Output the (x, y) coordinate of the center of the cell containing the given text.  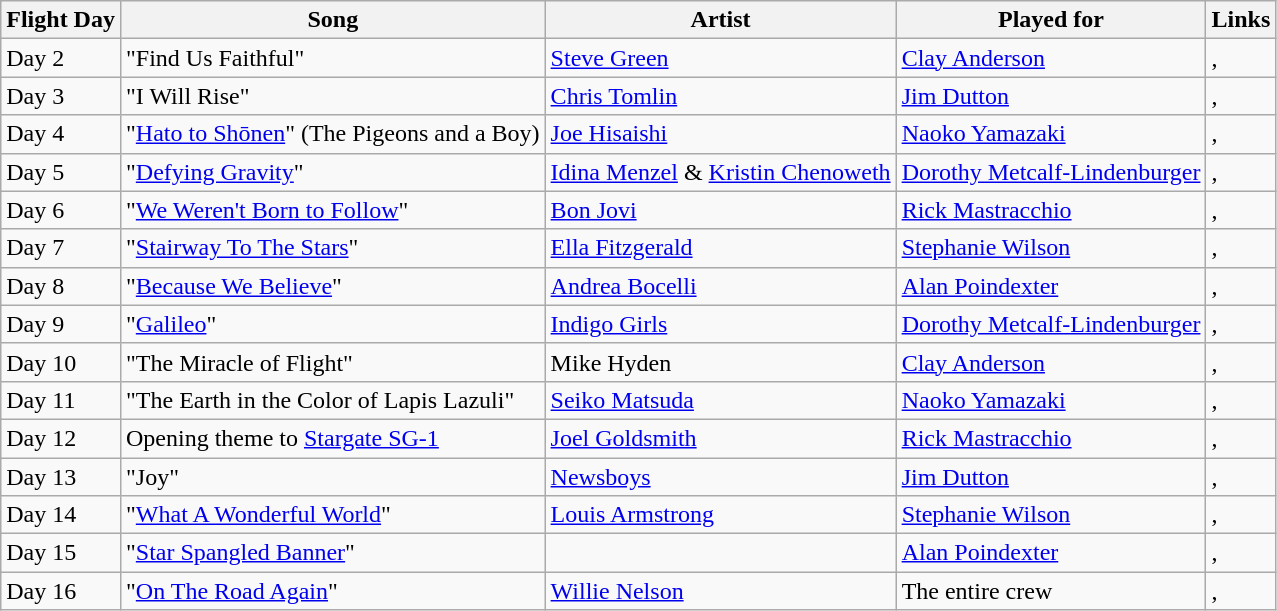
Opening theme to Stargate SG-1 (332, 438)
Seiko Matsuda (720, 400)
Day 5 (61, 172)
Indigo Girls (720, 324)
Day 8 (61, 286)
Ella Fitzgerald (720, 248)
"The Miracle of Flight" (332, 362)
Day 6 (61, 210)
Links (1241, 20)
Song (332, 20)
"What A Wonderful World" (332, 515)
Day 4 (61, 134)
Louis Armstrong (720, 515)
Joe Hisaishi (720, 134)
Flight Day (61, 20)
"We Weren't Born to Follow" (332, 210)
Artist (720, 20)
Day 9 (61, 324)
"The Earth in the Color of Lapis Lazuli" (332, 400)
Idina Menzel & Kristin Chenoweth (720, 172)
Day 15 (61, 553)
"Defying Gravity" (332, 172)
Day 7 (61, 248)
Day 3 (61, 96)
"Find Us Faithful" (332, 58)
The entire crew (1051, 591)
Day 13 (61, 477)
Day 11 (61, 400)
Day 2 (61, 58)
Mike Hyden (720, 362)
"On The Road Again" (332, 591)
"Stairway To The Stars" (332, 248)
Willie Nelson (720, 591)
Newsboys (720, 477)
Andrea Bocelli (720, 286)
Joel Goldsmith (720, 438)
"Because We Believe" (332, 286)
Day 10 (61, 362)
Day 16 (61, 591)
Day 14 (61, 515)
"Star Spangled Banner" (332, 553)
"Hato to Shōnen" (The Pigeons and a Boy) (332, 134)
Bon Jovi (720, 210)
"I Will Rise" (332, 96)
"Joy" (332, 477)
Played for (1051, 20)
"Galileo" (332, 324)
Steve Green (720, 58)
Day 12 (61, 438)
Chris Tomlin (720, 96)
